For the text-containing cell, return its midpoint in (x, y) coordinate format. 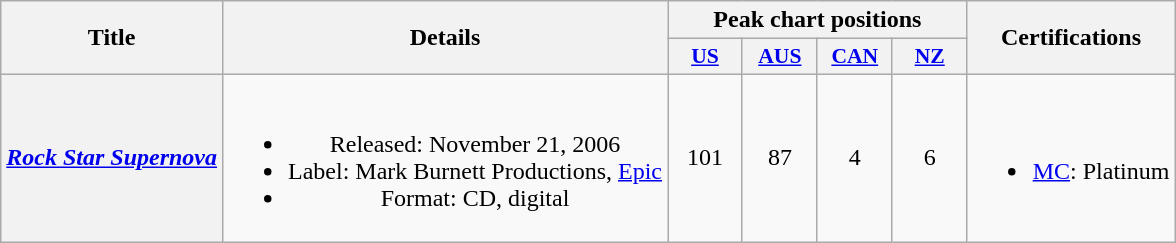
Title (112, 38)
101 (706, 158)
Rock Star Supernova (112, 158)
6 (930, 158)
AUS (780, 57)
NZ (930, 57)
4 (854, 158)
MC: Platinum (1071, 158)
US (706, 57)
Released: November 21, 2006Label: Mark Burnett Productions, EpicFormat: CD, digital (446, 158)
Certifications (1071, 38)
Peak chart positions (818, 20)
87 (780, 158)
CAN (854, 57)
Details (446, 38)
